From the cell containing the given text, extract its center point as (X, Y) coordinate. 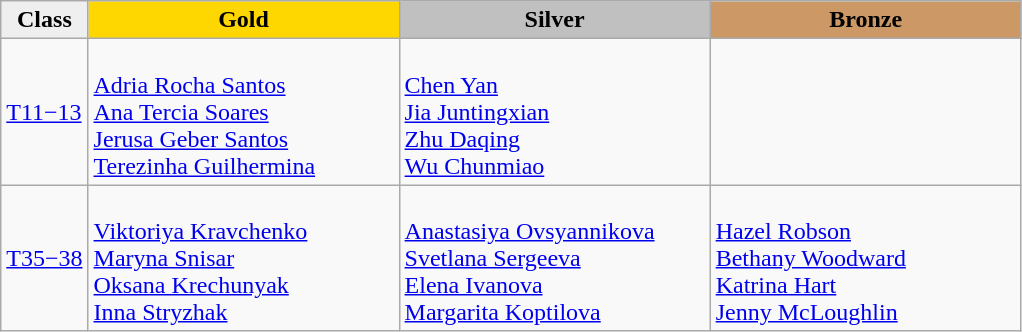
Hazel RobsonBethany WoodwardKatrina HartJenny McLoughlin (866, 258)
Gold (244, 20)
Chen YanJia JuntingxianZhu DaqingWu Chunmiao (554, 112)
Anastasiya OvsyannikovaSvetlana SergeevaElena IvanovaMargarita Koptilova (554, 258)
Viktoriya KravchenkoMaryna SnisarOksana KrechunyakInna Stryzhak (244, 258)
Adria Rocha SantosAna Tercia SoaresJerusa Geber SantosTerezinha Guilhermina (244, 112)
Bronze (866, 20)
T11−13 (44, 112)
Class (44, 20)
T35−38 (44, 258)
Silver (554, 20)
